Return the [x, y] coordinate for the center point of the cell that contains the specified text.  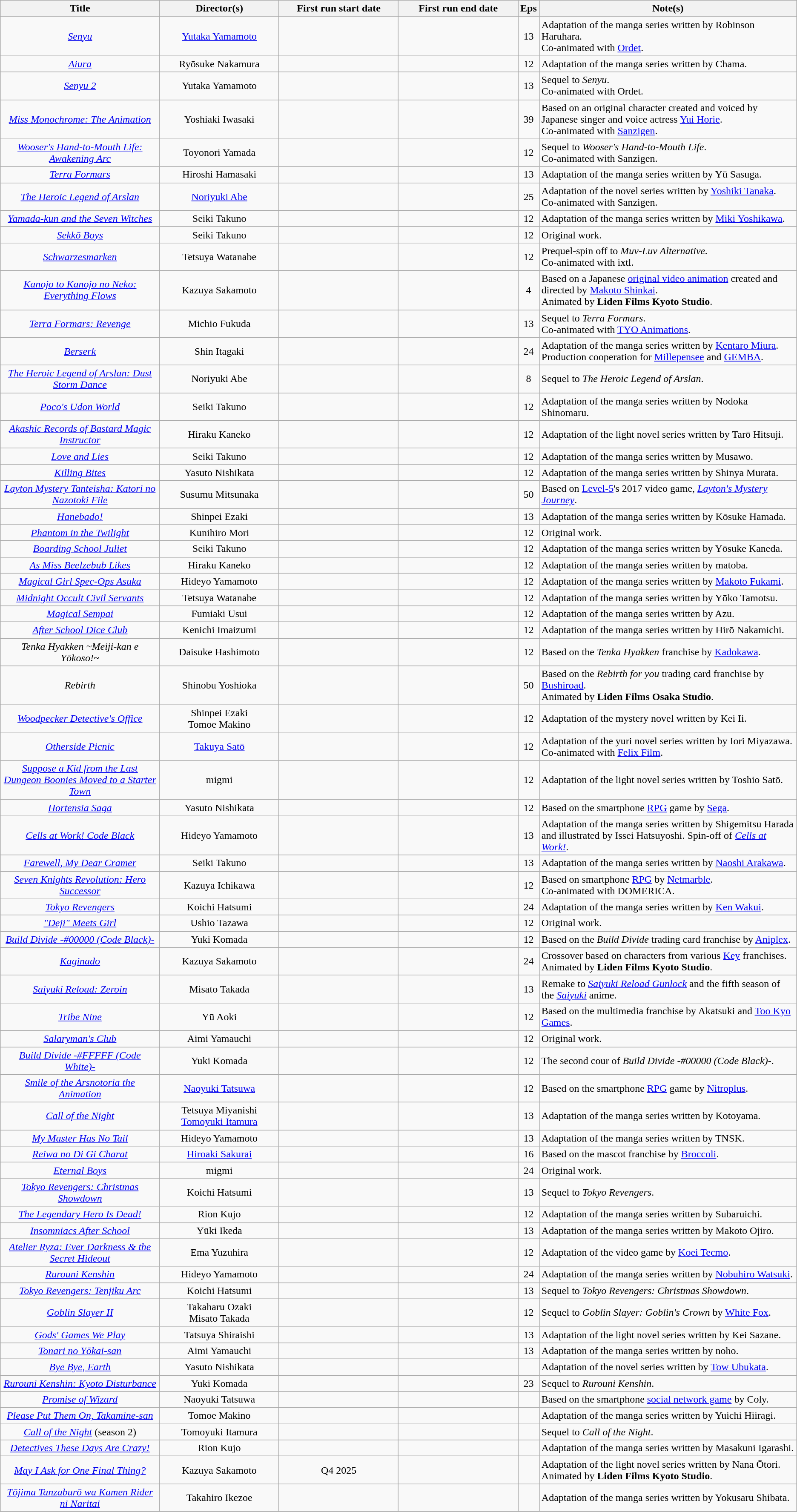
The second cour of Build Divide -#00000 (Code Black)-. [668, 1060]
Adaptation of the manga series written by Subaruichi. [668, 1214]
Based on an original character created and voiced by Japanese singer and voice actress Yui Horie. Co-animated with Sanzigen. [668, 119]
Remake to Saiyuki Reload Gunlock and the fifth season of the Saiyuki anime. [668, 989]
Cells at Work! Code Black [80, 835]
Sequel to Tokyo Revengers: Christmas Showdown. [668, 1291]
Salaryman's Club [80, 1039]
Shinpei Ezaki [220, 516]
Schwarzesmarken [80, 256]
Susumu Mitsunaka [220, 495]
Poco's Udon World [80, 407]
Based on a Japanese original video animation created and directed by Makoto Shinkai. Animated by Liden Films Kyoto Studio. [668, 290]
The Legendary Hero Is Dead! [80, 1214]
Akashic Records of Bastard Magic Instructor [80, 434]
Shinobu Yoshioka [220, 686]
Based on Level-5's 2017 video game, Layton's Mystery Journey. [668, 495]
Shinpei Ezaki Tomoe Makino [220, 719]
Adaptation of the manga series written by Shigemitsu Harada and illustrated by Issei Hatsuyoshi. Spin-off of Cells at Work!. [668, 835]
Adaptation of the manga series written by Nodoka Shinomaru. [668, 407]
Adaptation of the manga series written by noho. [668, 1351]
Goblin Slayer II [80, 1312]
Kanojo to Kanojo no Neko: Everything Flows [80, 290]
Sequel to Goblin Slayer: Goblin's Crown by White Fox. [668, 1312]
Note(s) [668, 9]
Rebirth [80, 686]
Hiroshi Hamasaki [220, 175]
Insomniacs After School [80, 1231]
Sequel to Call of the Night. [668, 1432]
8 [529, 379]
Based on the smartphone social network game by Coly. [668, 1400]
Adaptation of the light novel series written by Toshio Satō. [668, 780]
Misato Takada [220, 989]
Takaharu Ozaki Misato Takada [220, 1312]
Midnight Occult Civil Servants [80, 597]
Layton Mystery Tanteisha: Katori no Nazotoki File [80, 495]
Adaptation of the manga series written by Miki Yoshikawa. [668, 218]
Otherside Picnic [80, 747]
The Heroic Legend of Arslan [80, 197]
Miss Monochrome: The Animation [80, 119]
Tribe Nine [80, 1017]
"Deji" Meets Girl [80, 923]
Ryōsuke Nakamura [220, 64]
Hiroaki Sakurai [220, 1154]
Sequel to Senyu. Co-animated with Ordet. [668, 86]
Daisuke Hashimoto [220, 651]
Adaptation of the manga series written by Yōsuke Kaneda. [668, 549]
Yoshiaki Iwasaki [220, 119]
16 [529, 1154]
Adaptation of the manga series written by Yokusaru Shibata. [668, 1498]
Based on the Rebirth for you trading card franchise by Bushiroad. Animated by Liden Films Osaka Studio. [668, 686]
Adaptation of the light novel series written by Tarō Hitsuji. [668, 434]
Adaptation of the manga series written by Kotoyama. [668, 1116]
Build Divide -#FFFFF (Code White)- [80, 1060]
Takahiro Ikezoe [220, 1498]
Suppose a Kid from the Last Dungeon Boonies Moved to a Starter Town [80, 780]
Call of the Night (season 2) [80, 1432]
Adaptation of the novel series written by Yoshiki Tanaka. Co-animated with Sanzigen. [668, 197]
Michio Fukuda [220, 324]
Adaptation of the manga series written by TNSK. [668, 1138]
Adaptation of the light novel series written by Nana Ōtori. Animated by Liden Films Kyoto Studio. [668, 1470]
Detectives These Days Are Crazy! [80, 1448]
Call of the Night [80, 1116]
Adaptation of the yuri novel series written by Iori Miyazawa.Co-animated with Felix Film. [668, 747]
Based on smartphone RPG by Netmarble.Co-animated with DOMERICA. [668, 885]
Magical Sempai [80, 614]
Hanebado! [80, 516]
Tomoe Makino [220, 1416]
Killing Bites [80, 473]
Woodpecker Detective's Office [80, 719]
Boarding School Juliet [80, 549]
Based on the smartphone RPG game by Sega. [668, 808]
Hortensia Saga [80, 808]
Sekkō Boys [80, 235]
Tokyo Revengers: Tenjiku Arc [80, 1291]
Tokyo Revengers [80, 907]
Adaptation of the manga series written by Kōsuke Hamada. [668, 516]
Adaptation of the light novel series written by Kei Sazane. [668, 1334]
Wooser's Hand-to-Mouth Life: Awakening Arc [80, 152]
First run end date [458, 9]
23 [529, 1383]
Tōjima Tanzaburō wa Kamen Rider ni Naritai [80, 1498]
Based on the mascot franchise by Broccoli. [668, 1154]
4 [529, 290]
May I Ask for One Final Thing? [80, 1470]
Rurouni Kenshin [80, 1274]
Q4 2025 [339, 1470]
Kenichi Imaizumi [220, 630]
Based on the smartphone RPG game by Nitroplus. [668, 1088]
My Master Has No Tail [80, 1138]
Based on the Tenka Hyakken franchise by Kadokawa. [668, 651]
Sequel to Rurouni Kenshin. [668, 1383]
Adaptation of the manga series written by Kentaro Miura. Production cooperation for Millepensee and GEMBA. [668, 352]
Sequel to Wooser's Hand-to-Mouth Life. Co-animated with Sanzigen. [668, 152]
Adaptation of the manga series written by Yōko Tamotsu. [668, 597]
Gods' Games We Play [80, 1334]
Adaptation of the manga series written by Yuichi Hiiragi. [668, 1416]
Tatsuya Shiraishi [220, 1334]
After School Dice Club [80, 630]
Promise of Wizard [80, 1400]
Aiura [80, 64]
Adaptation of the mystery novel written by Kei Ii. [668, 719]
First run start date [339, 9]
Adaptation of the manga series written by Makoto Fukami. [668, 581]
Adaptation of the manga series written by Ken Wakui. [668, 907]
Yū Aoki [220, 1017]
Phantom in the Twilight [80, 533]
Atelier Ryza: Ever Darkness & the Secret Hideout [80, 1253]
Based on the Build Divide trading card franchise by Aniplex. [668, 939]
Sequel to Terra Formars. Co-animated with TYO Animations. [668, 324]
25 [529, 197]
Rurouni Kenshin: Kyoto Disturbance [80, 1383]
Please Put Them On, Takamine-san [80, 1416]
Farewell, My Dear Cramer [80, 863]
Bye Bye, Earth [80, 1367]
Adaptation of the manga series written by Masakuni Igarashi. [668, 1448]
Tetsuya Miyanishi Tomoyuki Itamura [220, 1116]
Magical Girl Spec-Ops Asuka [80, 581]
Tomoyuki Itamura [220, 1432]
Eternal Boys [80, 1171]
Kaginado [80, 961]
Crossover based on characters from various Key franchises. Animated by Liden Films Kyoto Studio. [668, 961]
Saiyuki Reload: Zeroin [80, 989]
Toyonori Yamada [220, 152]
Adaptation of the video game by Koei Tecmo. [668, 1253]
Eps [529, 9]
Adaptation of the manga series written by Makoto Ojiro. [668, 1231]
Sequel to Tokyo Revengers. [668, 1192]
Senyu [80, 36]
Adaptation of the manga series written by Shinya Murata. [668, 473]
Kunihiro Mori [220, 533]
The Heroic Legend of Arslan: Dust Storm Dance [80, 379]
Reiwa no Di Gi Charat [80, 1154]
Adaptation of the manga series written by Nobuhiro Watsuki. [668, 1274]
Terra Formars [80, 175]
Adaptation of the manga series written by Hirō Nakamichi. [668, 630]
Adaptation of the manga series written by Yū Sasuga. [668, 175]
Adaptation of the manga series written by Robinson Haruhara. Co-animated with Ordet. [668, 36]
Adaptation of the manga series written by Azu. [668, 614]
Ema Yuzuhira [220, 1253]
Adaptation of the manga series written by Musawo. [668, 456]
Terra Formars: Revenge [80, 324]
Yūki Ikeda [220, 1231]
Tenka Hyakken ~Meiji-kan e Yōkoso!~ [80, 651]
Berserk [80, 352]
Tonari no Yōkai-san [80, 1351]
Title [80, 9]
As Miss Beelzebub Likes [80, 565]
Smile of the Arsnotoria the Animation [80, 1088]
Takuya Satō [220, 747]
Kazuya Ichikawa [220, 885]
Based on the multimedia franchise by Akatsuki and Too Kyo Games. [668, 1017]
Seven Knights Revolution: Hero Successor [80, 885]
Senyu 2 [80, 86]
Sequel to The Heroic Legend of Arslan. [668, 379]
Tokyo Revengers: Christmas Showdown [80, 1192]
Ushio Tazawa [220, 923]
Love and Lies [80, 456]
39 [529, 119]
Adaptation of the manga series written by matoba. [668, 565]
Adaptation of the novel series written by Tow Ubukata. [668, 1367]
Build Divide -#00000 (Code Black)- [80, 939]
Yamada-kun and the Seven Witches [80, 218]
Prequel-spin off to Muv-Luv Alternative. Co-animated with ixtl. [668, 256]
Adaptation of the manga series written by Chama. [668, 64]
Director(s) [220, 9]
Fumiaki Usui [220, 614]
Shin Itagaki [220, 352]
Adaptation of the manga series written by Naoshi Arakawa. [668, 863]
